Scan for the cell matching the given text and deliver its [x, y] coordinate at center. 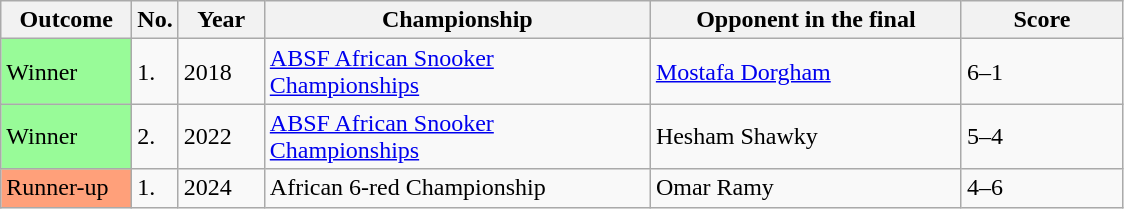
Runner-up [66, 188]
5–4 [1042, 136]
2022 [221, 136]
Mostafa Dorgham [806, 72]
Outcome [66, 20]
African 6-red Championship [457, 188]
Omar Ramy [806, 188]
2024 [221, 188]
2018 [221, 72]
Score [1042, 20]
No. [155, 20]
Year [221, 20]
Championship [457, 20]
4–6 [1042, 188]
Opponent in the final [806, 20]
6–1 [1042, 72]
2. [155, 136]
Hesham Shawky [806, 136]
